Identify which cell holds the provided text, then report its [X, Y] central coordinate. 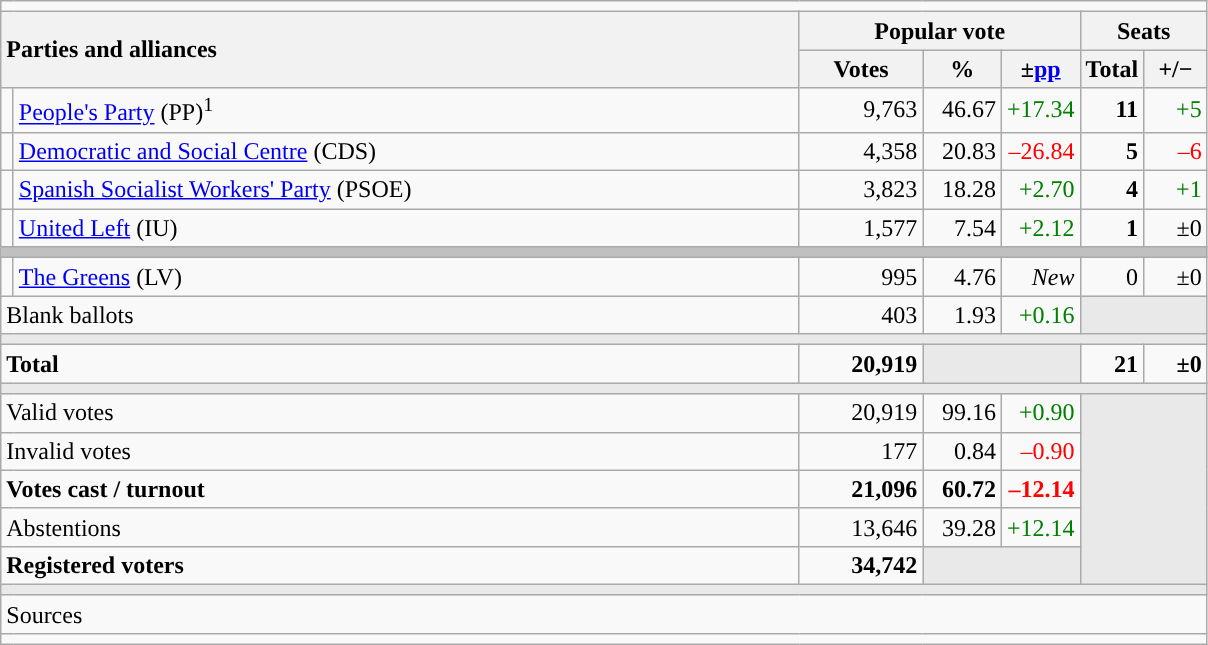
+2.12 [1040, 228]
46.67 [962, 110]
995 [861, 277]
39.28 [962, 527]
Sources [604, 614]
Blank ballots [400, 315]
Registered voters [400, 565]
Votes cast / turnout [400, 489]
+12.14 [1040, 527]
United Left (IU) [406, 228]
99.16 [962, 413]
±pp [1040, 69]
–12.14 [1040, 489]
1.93 [962, 315]
–6 [1176, 151]
403 [861, 315]
The Greens (LV) [406, 277]
+0.16 [1040, 315]
177 [861, 451]
0.84 [962, 451]
Votes [861, 69]
13,646 [861, 527]
New [1040, 277]
Invalid votes [400, 451]
–0.90 [1040, 451]
–26.84 [1040, 151]
Democratic and Social Centre (CDS) [406, 151]
5 [1112, 151]
Parties and alliances [400, 50]
60.72 [962, 489]
3,823 [861, 190]
+/− [1176, 69]
1,577 [861, 228]
1 [1112, 228]
People's Party (PP)1 [406, 110]
+2.70 [1040, 190]
20.83 [962, 151]
+17.34 [1040, 110]
34,742 [861, 565]
21 [1112, 364]
21,096 [861, 489]
11 [1112, 110]
7.54 [962, 228]
Seats [1144, 31]
Spanish Socialist Workers' Party (PSOE) [406, 190]
0 [1112, 277]
% [962, 69]
18.28 [962, 190]
9,763 [861, 110]
4.76 [962, 277]
+1 [1176, 190]
Abstentions [400, 527]
4 [1112, 190]
+5 [1176, 110]
+0.90 [1040, 413]
Valid votes [400, 413]
Popular vote [940, 31]
4,358 [861, 151]
